For the text-containing cell, return its midpoint in [X, Y] coordinate format. 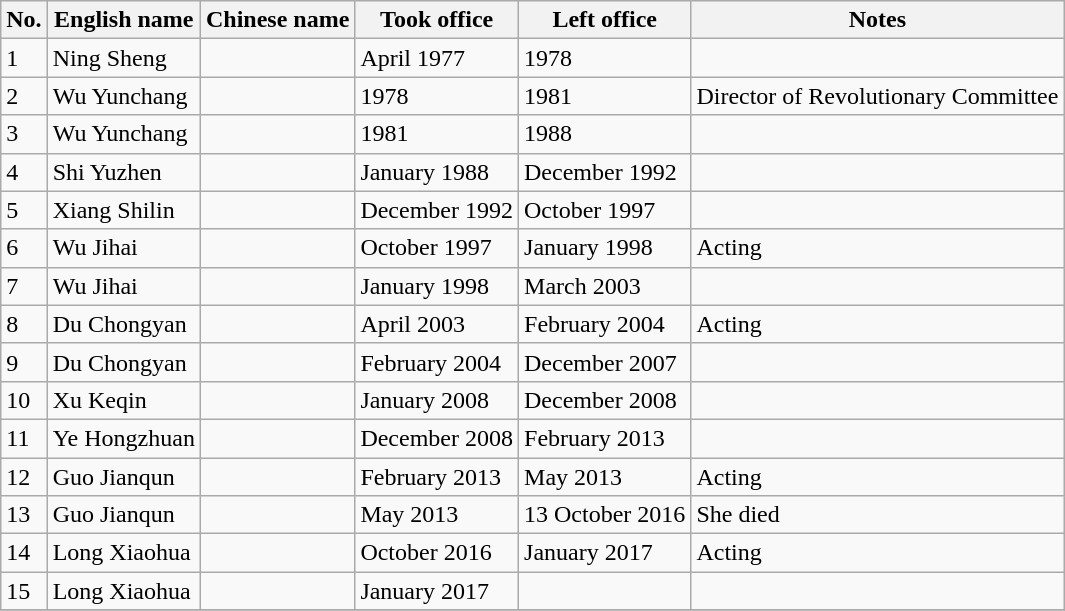
Ning Sheng [124, 58]
2 [24, 96]
10 [24, 400]
15 [24, 591]
Left office [605, 20]
Chinese name [277, 20]
January 1988 [437, 172]
11 [24, 438]
Took office [437, 20]
October 2016 [437, 553]
No. [24, 20]
1 [24, 58]
6 [24, 248]
14 [24, 553]
April 2003 [437, 324]
12 [24, 477]
April 1977 [437, 58]
8 [24, 324]
7 [24, 286]
13 [24, 515]
Notes [878, 20]
January 2008 [437, 400]
December 2007 [605, 362]
English name [124, 20]
She died [878, 515]
1988 [605, 134]
Director of Revolutionary Committee [878, 96]
Shi Yuzhen [124, 172]
Ye Hongzhuan [124, 438]
March 2003 [605, 286]
13 October 2016 [605, 515]
9 [24, 362]
3 [24, 134]
5 [24, 210]
4 [24, 172]
Xiang Shilin [124, 210]
Xu Keqin [124, 400]
